Capture the cell that displays the provided text and extract its (x, y) central coordinate. 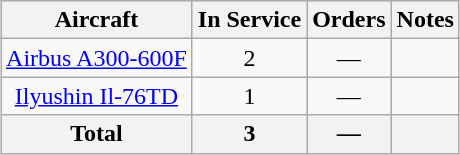
3 (249, 134)
Orders (349, 20)
Ilyushin Il-76TD (97, 96)
In Service (249, 20)
Total (97, 134)
1 (249, 96)
Aircraft (97, 20)
Notes (425, 20)
Airbus A300-600F (97, 58)
2 (249, 58)
